Detect which cell encompasses the target text, then output its (x, y) center coordinate. 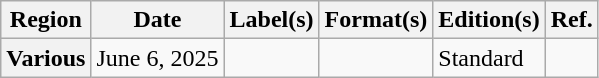
Standard (489, 58)
Edition(s) (489, 20)
Date (158, 20)
Format(s) (376, 20)
Ref. (572, 20)
June 6, 2025 (158, 58)
Label(s) (272, 20)
Region (46, 20)
Various (46, 58)
